Return the [x, y] coordinate for the center point of the cell that contains the specified text.  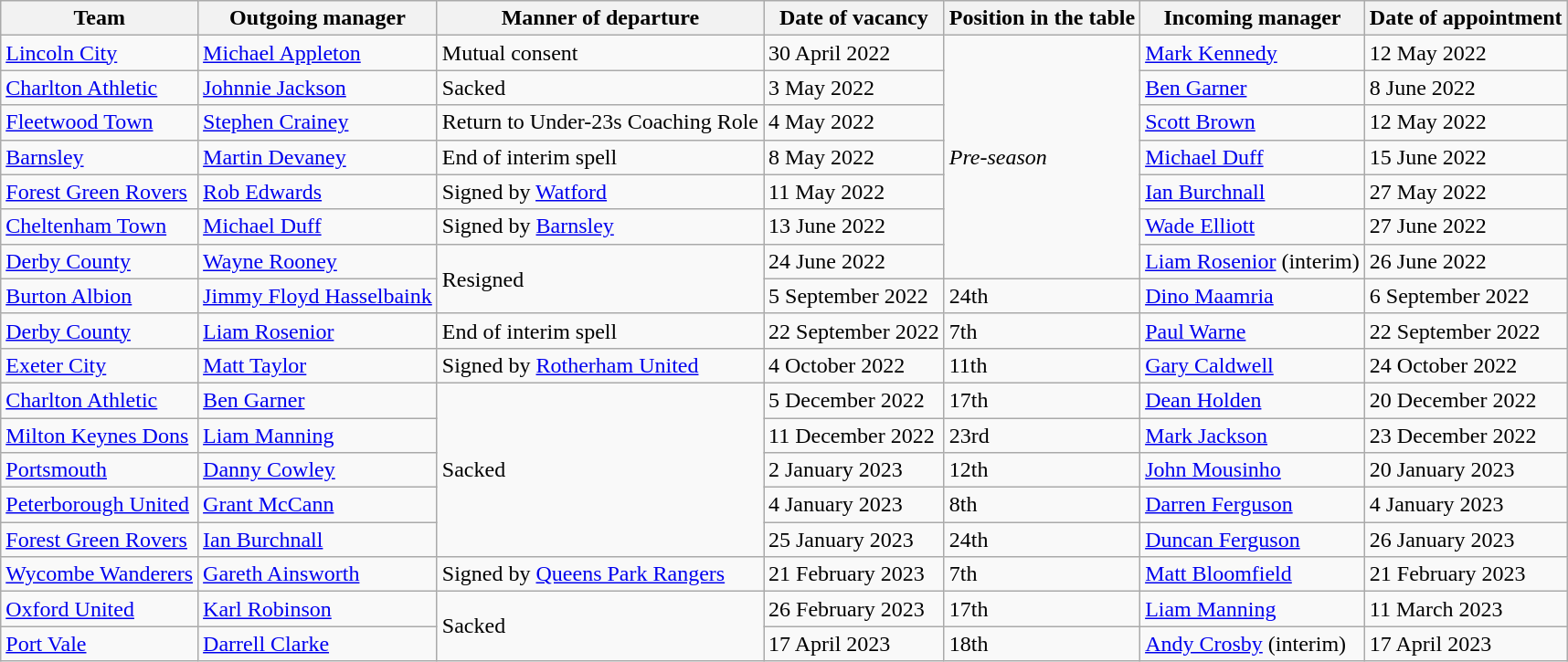
13 June 2022 [854, 226]
Wayne Rooney [318, 261]
18th [1042, 644]
Mutual consent [599, 53]
Danny Cowley [318, 470]
Port Vale [100, 644]
5 September 2022 [854, 296]
11 May 2022 [854, 192]
Date of appointment [1466, 18]
Darrell Clarke [318, 644]
4 May 2022 [854, 122]
Matt Bloomfield [1253, 574]
11 March 2023 [1466, 609]
20 December 2022 [1466, 400]
Barnsley [100, 157]
Peterborough United [100, 505]
Oxford United [100, 609]
6 September 2022 [1466, 296]
Return to Under-23s Coaching Role [599, 122]
26 January 2023 [1466, 540]
Portsmouth [100, 470]
Position in the table [1042, 18]
Johnnie Jackson [318, 88]
Liam Rosenior (interim) [1253, 261]
Martin Devaney [318, 157]
Exeter City [100, 365]
Rob Edwards [318, 192]
Signed by Rotherham United [599, 365]
Dino Maamria [1253, 296]
Signed by Barnsley [599, 226]
Team [100, 18]
27 June 2022 [1466, 226]
John Mousinho [1253, 470]
2 January 2023 [854, 470]
Scott Brown [1253, 122]
Signed by Watford [599, 192]
Karl Robinson [318, 609]
Liam Rosenior [318, 331]
26 February 2023 [854, 609]
8th [1042, 505]
Burton Albion [100, 296]
15 June 2022 [1466, 157]
Gareth Ainsworth [318, 574]
Cheltenham Town [100, 226]
11th [1042, 365]
Incoming manager [1253, 18]
8 May 2022 [854, 157]
Lincoln City [100, 53]
Wycombe Wanderers [100, 574]
11 December 2022 [854, 436]
24 June 2022 [854, 261]
Mark Kennedy [1253, 53]
3 May 2022 [854, 88]
4 October 2022 [854, 365]
Pre-season [1042, 157]
Andy Crosby (interim) [1253, 644]
24 October 2022 [1466, 365]
23rd [1042, 436]
Jimmy Floyd Hasselbaink [318, 296]
26 June 2022 [1466, 261]
Michael Appleton [318, 53]
Duncan Ferguson [1253, 540]
Gary Caldwell [1253, 365]
Milton Keynes Dons [100, 436]
30 April 2022 [854, 53]
Outgoing manager [318, 18]
Signed by Queens Park Rangers [599, 574]
Fleetwood Town [100, 122]
8 June 2022 [1466, 88]
Stephen Crainey [318, 122]
27 May 2022 [1466, 192]
Date of vacancy [854, 18]
Darren Ferguson [1253, 505]
Resigned [599, 278]
12th [1042, 470]
20 January 2023 [1466, 470]
Manner of departure [599, 18]
Grant McCann [318, 505]
5 December 2022 [854, 400]
Dean Holden [1253, 400]
25 January 2023 [854, 540]
Wade Elliott [1253, 226]
Mark Jackson [1253, 436]
Paul Warne [1253, 331]
Matt Taylor [318, 365]
23 December 2022 [1466, 436]
